Extract the [x, y] coordinate from the center of the cell holding the provided text.  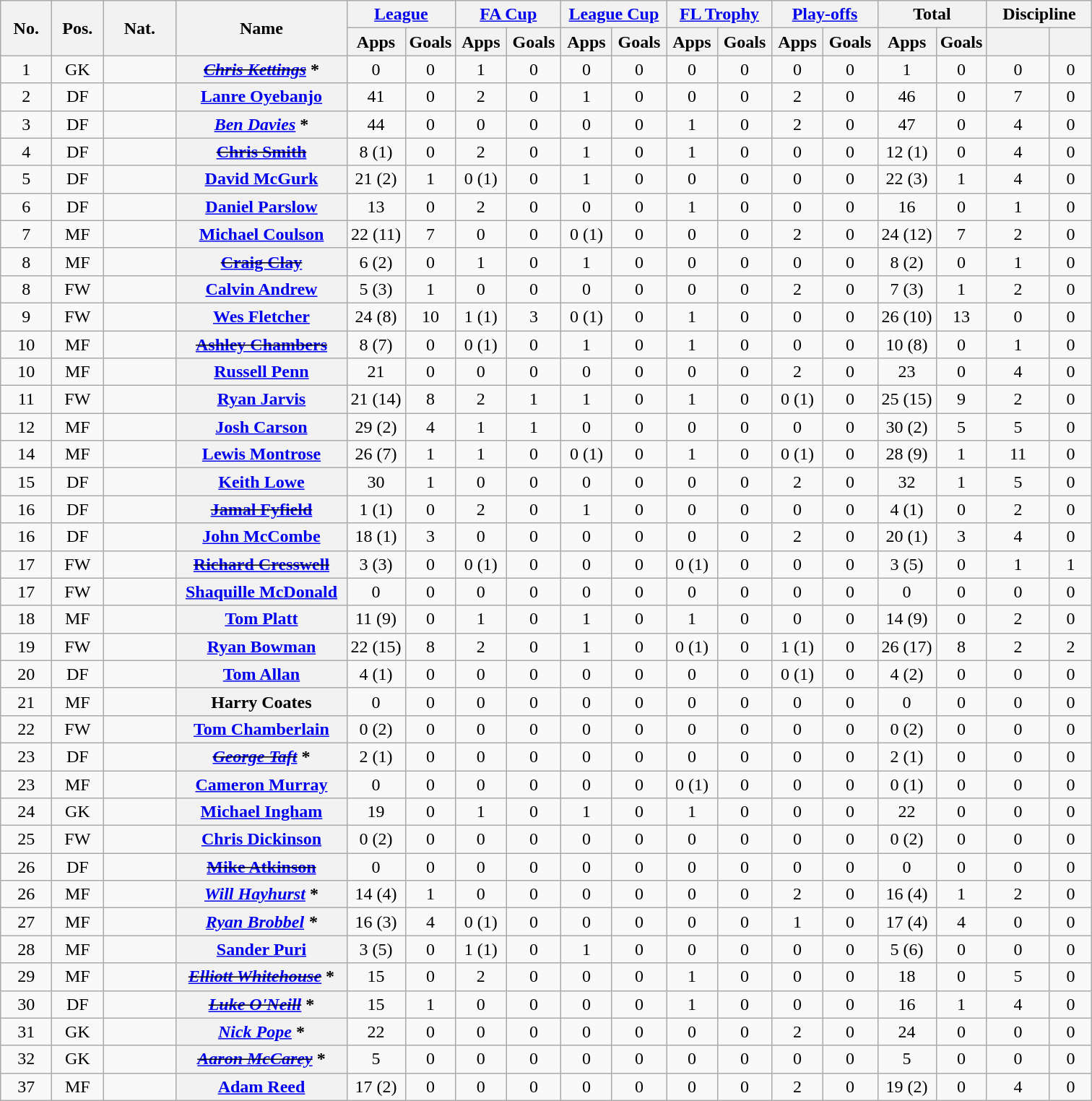
22 (15) [376, 647]
11 (9) [376, 619]
Ryan Brobbel * [261, 922]
47 [907, 124]
Chris Kettings * [261, 69]
26 (7) [376, 454]
Wes Fletcher [261, 316]
Elliott Whitehouse * [261, 977]
Cameron Murray [261, 784]
Russell Penn [261, 372]
Ryan Jarvis [261, 400]
28 (9) [907, 454]
28 [26, 949]
Play-offs [825, 14]
16 (4) [907, 894]
25 [26, 839]
Sander Puri [261, 949]
No. [26, 28]
17 (2) [376, 1087]
Adam Reed [261, 1087]
FA Cup [508, 14]
22 (3) [907, 179]
30 (2) [907, 427]
19 (2) [907, 1087]
12 [26, 427]
Luke O'Neill * [261, 1004]
Ashley Chambers [261, 345]
14 (4) [376, 894]
John McCombe [261, 537]
Jamal Fyfield [261, 509]
14 (9) [907, 619]
5 (6) [907, 949]
Pos. [78, 28]
Nick Pope * [261, 1032]
Daniel Parslow [261, 207]
Discipline [1039, 14]
Josh Carson [261, 427]
Chris Smith [261, 152]
Name [261, 28]
Lewis Montrose [261, 454]
25 (15) [907, 400]
David McGurk [261, 179]
31 [26, 1032]
Craig Clay [261, 262]
Tom Chamberlain [261, 729]
44 [376, 124]
8 (2) [907, 262]
20 [26, 674]
21 (14) [376, 400]
26 (17) [907, 647]
16 (3) [376, 922]
Lanre Oyebanjo [261, 97]
George Taft * [261, 756]
24 (12) [907, 234]
Aaron McCarey * [261, 1059]
Michael Ingham [261, 812]
5 (3) [376, 289]
6 (2) [376, 262]
4 (2) [907, 674]
8 (1) [376, 152]
41 [376, 97]
League Cup [614, 14]
Chris Dickinson [261, 839]
6 [26, 207]
12 (1) [907, 152]
Mike Atkinson [261, 867]
21 (2) [376, 179]
27 [26, 922]
7 (3) [907, 289]
10 (8) [907, 345]
Tom Platt [261, 619]
26 (10) [907, 316]
Ben Davies * [261, 124]
Nat. [140, 28]
14 [26, 454]
29 [26, 977]
29 (2) [376, 427]
FL Trophy [719, 14]
Tom Allan [261, 674]
Harry Coates [261, 701]
18 (1) [376, 537]
22 (11) [376, 234]
37 [26, 1087]
Ryan Bowman [261, 647]
League [402, 14]
Keith Lowe [261, 482]
Richard Cresswell [261, 564]
Shaquille McDonald [261, 592]
Total [932, 14]
Calvin Andrew [261, 289]
17 (4) [907, 922]
20 (1) [907, 537]
Will Hayhurst * [261, 894]
8 (7) [376, 345]
46 [907, 97]
3 (3) [376, 564]
24 (8) [376, 316]
Michael Coulson [261, 234]
